Extract the [x, y] coordinate from the center of the cell holding the provided text.  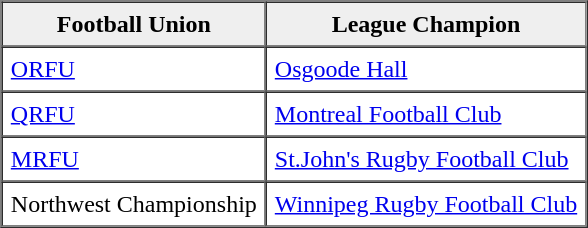
Winnipeg Rugby Football Club [426, 204]
Football Union [134, 24]
Northwest Championship [134, 204]
MRFU [134, 158]
League Champion [426, 24]
QRFU [134, 114]
Osgoode Hall [426, 68]
ORFU [134, 68]
Montreal Football Club [426, 114]
St.John's Rugby Football Club [426, 158]
